Return the [x, y] coordinate for the center point of the cell that contains the specified text.  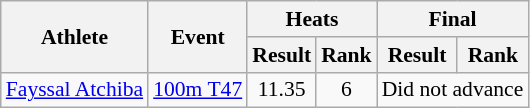
Athlete [74, 36]
Final [453, 19]
Did not advance [453, 90]
6 [346, 90]
100m T47 [198, 90]
Heats [312, 19]
Event [198, 36]
11.35 [282, 90]
Fayssal Atchiba [74, 90]
